Capture the cell that displays the provided text and extract its [X, Y] central coordinate. 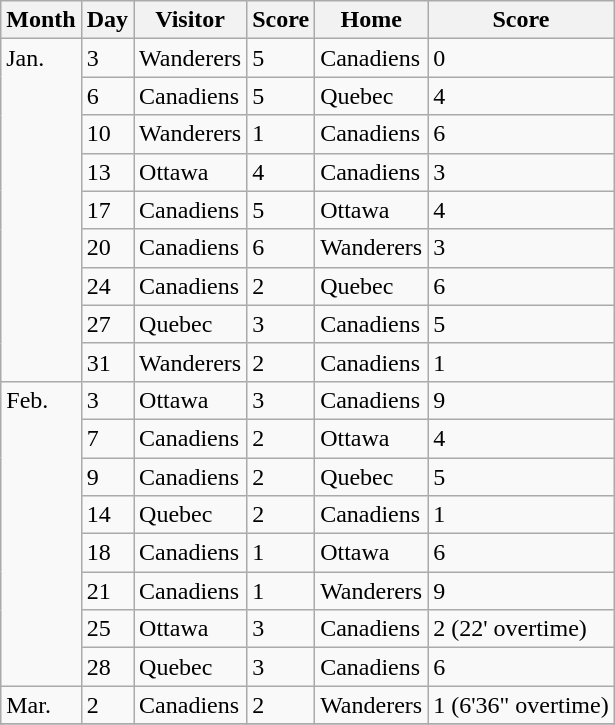
2 (22' overtime) [521, 629]
20 [107, 248]
7 [107, 438]
Visitor [190, 20]
18 [107, 553]
Mar. [41, 705]
Home [372, 20]
24 [107, 286]
17 [107, 210]
1 (6'36" overtime) [521, 705]
Feb. [41, 533]
28 [107, 667]
21 [107, 591]
14 [107, 515]
25 [107, 629]
0 [521, 58]
10 [107, 134]
Month [41, 20]
13 [107, 172]
27 [107, 324]
31 [107, 362]
Jan. [41, 210]
Day [107, 20]
